Capture the cell that displays the provided text and extract its [X, Y] central coordinate. 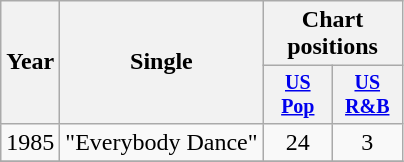
Single [162, 62]
3 [368, 142]
USR&B [368, 94]
Chart positions [332, 34]
24 [298, 142]
1985 [30, 142]
USPop [298, 94]
"Everybody Dance" [162, 142]
Year [30, 62]
